Return the (x, y) coordinate for the center point of the cell that contains the specified text.  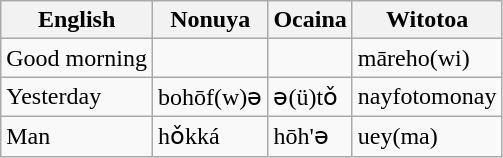
Yesterday (77, 97)
nayfotomonay (427, 97)
Man (77, 136)
māreho(wi) (427, 58)
uey(ma) (427, 136)
Ocaina (310, 20)
Witotoa (427, 20)
Good morning (77, 58)
English (77, 20)
bohōf(w)ə (210, 97)
ə(ü)tǒ (310, 97)
hōh'ə (310, 136)
hǒkká (210, 136)
Nonuya (210, 20)
